Determine the [X, Y] coordinate at the center of the cell enclosing the given text.  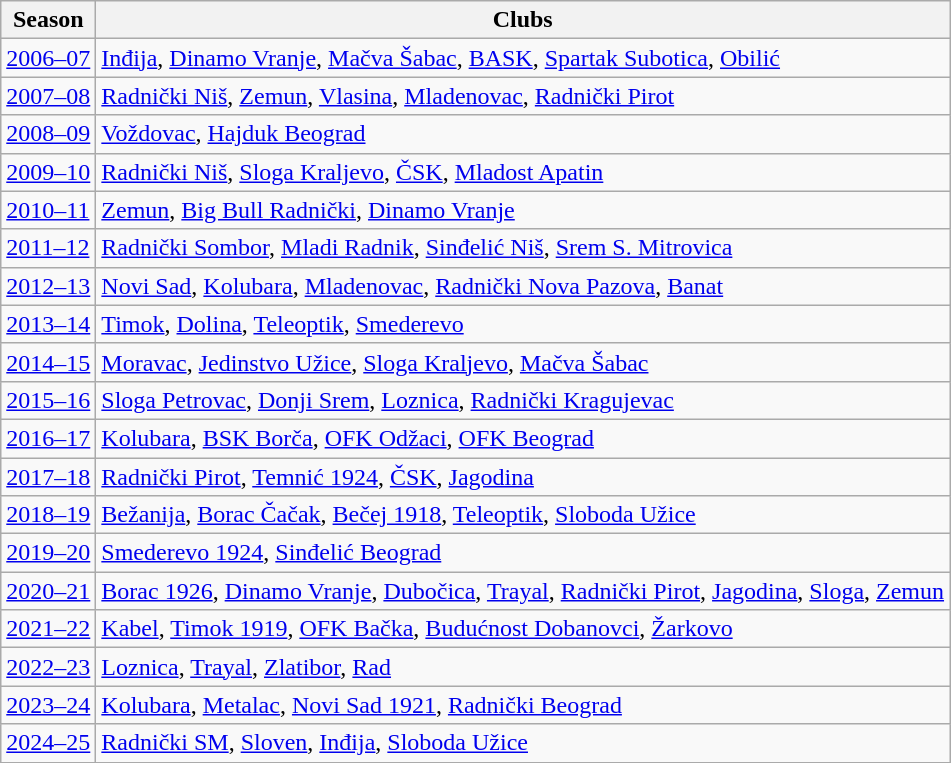
2009–10 [48, 172]
Timok, Dolina, Teleoptik, Smederevo [523, 324]
Radnički SM, Sloven, Inđija, Sloboda Užice [523, 743]
Season [48, 20]
Radnički Sombor, Mladi Radnik, Sinđelić Niš, Srem S. Mitrovica [523, 248]
2016–17 [48, 438]
2017–18 [48, 477]
Kabel, Timok 1919, OFK Bačka, Budućnost Dobanovci, Žarkovo [523, 629]
2012–13 [48, 286]
2010–11 [48, 210]
2011–12 [48, 248]
2013–14 [48, 324]
2018–19 [48, 515]
Moravac, Jedinstvo Užice, Sloga Kraljevo, Mačva Šabac [523, 362]
Inđija, Dinamo Vranje, Mačva Šabac, BASK, Spartak Subotica, Obilić [523, 58]
Voždovac, Hajduk Beograd [523, 134]
Radnički Niš, Sloga Kraljevo, ČSK, Mladost Apatin [523, 172]
2015–16 [48, 400]
Novi Sad, Kolubara, Mladenovac, Radnički Nova Pazova, Banat [523, 286]
Clubs [523, 20]
Bežanija, Borac Čačak, Bečej 1918, Teleoptik, Sloboda Užice [523, 515]
Radnički Niš, Zemun, Vlasina, Mladenovac, Radnički Pirot [523, 96]
Borac 1926, Dinamo Vranje, Dubočica, Trayal, Radnički Pirot, Jagodina, Sloga, Zemun [523, 591]
Radnički Pirot, Temnić 1924, ČSK, Jagodina [523, 477]
Kolubara, Metalac, Novi Sad 1921, Radnički Beograd [523, 705]
2021–22 [48, 629]
2006–07 [48, 58]
Sloga Petrovac, Donji Srem, Loznica, Radnički Kragujevac [523, 400]
2007–08 [48, 96]
2019–20 [48, 553]
2024–25 [48, 743]
2023–24 [48, 705]
Loznica, Trayal, Zlatibor, Rad [523, 667]
2008–09 [48, 134]
2020–21 [48, 591]
2014–15 [48, 362]
Zemun, Big Bull Radnički, Dinamo Vranje [523, 210]
Kolubara, BSK Borča, OFK Odžaci, OFK Beograd [523, 438]
2022–23 [48, 667]
Smederevo 1924, Sinđelić Beograd [523, 553]
